Capture the cell that displays the provided text and extract its (x, y) central coordinate. 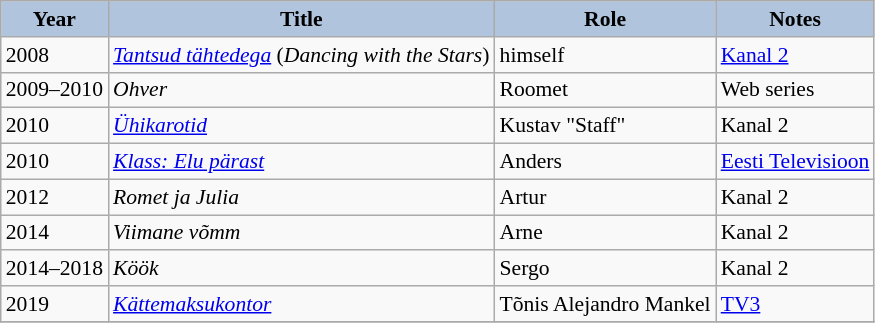
Anders (606, 162)
Web series (796, 90)
Romet ja Julia (302, 197)
Tõnis Alejandro Mankel (606, 304)
Klass: Elu pärast (302, 162)
2014–2018 (54, 269)
2008 (54, 55)
Viimane võmm (302, 233)
Ühikarotid (302, 126)
Tantsud tähtedega (Dancing with the Stars) (302, 55)
Title (302, 19)
Sergo (606, 269)
TV3 (796, 304)
Ohver (302, 90)
Artur (606, 197)
2019 (54, 304)
himself (606, 55)
2014 (54, 233)
Notes (796, 19)
Arne (606, 233)
Year (54, 19)
Kättemaksukontor (302, 304)
Köök (302, 269)
2009–2010 (54, 90)
Roomet (606, 90)
Kustav "Staff" (606, 126)
2012 (54, 197)
Eesti Televisioon (796, 162)
Role (606, 19)
